Locate the cell with the specified text and output its [X, Y] center coordinate. 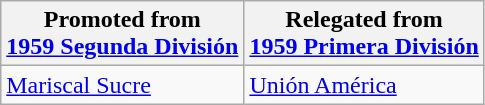
Promoted from1959 Segunda División [122, 34]
Relegated from1959 Primera División [364, 34]
Unión América [364, 85]
Mariscal Sucre [122, 85]
